Extract the (X, Y) coordinate from the center of the cell holding the provided text.  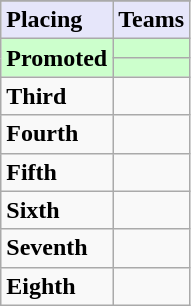
Seventh (57, 248)
Fourth (57, 134)
Promoted (57, 58)
Eighth (57, 286)
Third (57, 96)
Teams (152, 20)
Sixth (57, 210)
Placing (57, 20)
Fifth (57, 172)
